Capture the cell that displays the provided text and extract its [x, y] central coordinate. 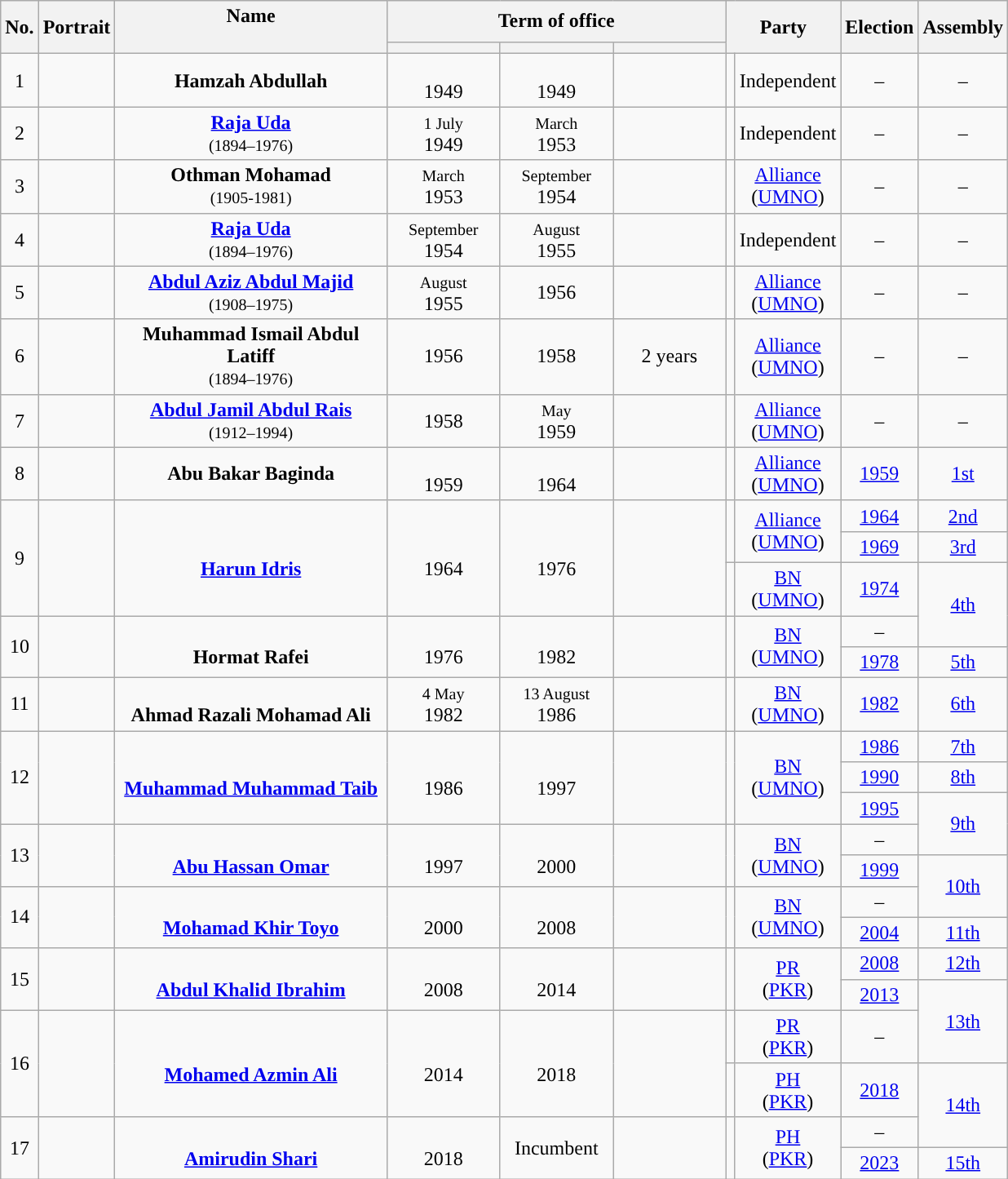
1st [963, 473]
9th [963, 824]
3rd [963, 547]
Mohamed Azmin Ali [251, 1063]
Name [251, 28]
Hamzah Abdullah [251, 80]
Abdul Jamil Abdul Rais(1912–1994) [251, 421]
Othman Mohamad(1905-1981) [251, 186]
14th [963, 1105]
Term of office [556, 21]
3 [20, 186]
2023 [879, 1163]
Abu Hassan Omar [251, 855]
Harun Idris [251, 558]
4 May1982 [444, 705]
9 [20, 558]
Muhammad Muhammad Taib [251, 778]
2 [20, 134]
12 [20, 778]
8 [20, 473]
Muhammad Ismail Abdul Latiff(1894–1976) [251, 357]
1995 [879, 809]
11th [963, 933]
11 [20, 705]
Abu Bakar Baginda [251, 473]
Assembly [963, 28]
13 August1986 [556, 705]
4th [963, 604]
16 [20, 1063]
1999 [879, 871]
Mohamad Khir Toyo [251, 917]
1 [20, 80]
17 [20, 1147]
5th [963, 663]
2 years [670, 357]
Incumbent [556, 1147]
Abdul Khalid Ibrahim [251, 979]
2013 [879, 995]
7th [963, 747]
2004 [879, 933]
1 July1949 [444, 134]
1990 [879, 778]
No. [20, 28]
10th [963, 886]
Party [783, 28]
4 [20, 240]
2nd [963, 516]
7 [20, 421]
12th [963, 964]
Abdul Aziz Abdul Majid(1908–1975) [251, 292]
14 [20, 917]
Portrait [77, 28]
13th [963, 1022]
1974 [879, 589]
Hormat Rafei [251, 646]
Election [879, 28]
Ahmad Razali Mohamad Ali [251, 705]
May1959 [556, 421]
15 [20, 979]
6th [963, 705]
1969 [879, 547]
6 [20, 357]
8th [963, 778]
Amirudin Shari [251, 1147]
5 [20, 292]
1978 [879, 663]
15th [963, 1163]
10 [20, 646]
13 [20, 855]
